Find where the given text appears and provide that cell's center as (X, Y) coordinate. 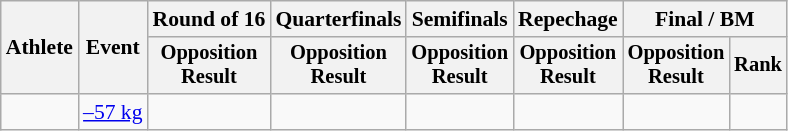
–57 kg (112, 112)
Rank (758, 66)
Event (112, 48)
Quarterfinals (338, 19)
Athlete (40, 48)
Final / BM (705, 19)
Semifinals (460, 19)
Repechage (568, 19)
Round of 16 (210, 19)
